Extract the [X, Y] coordinate from the center of the cell holding the provided text.  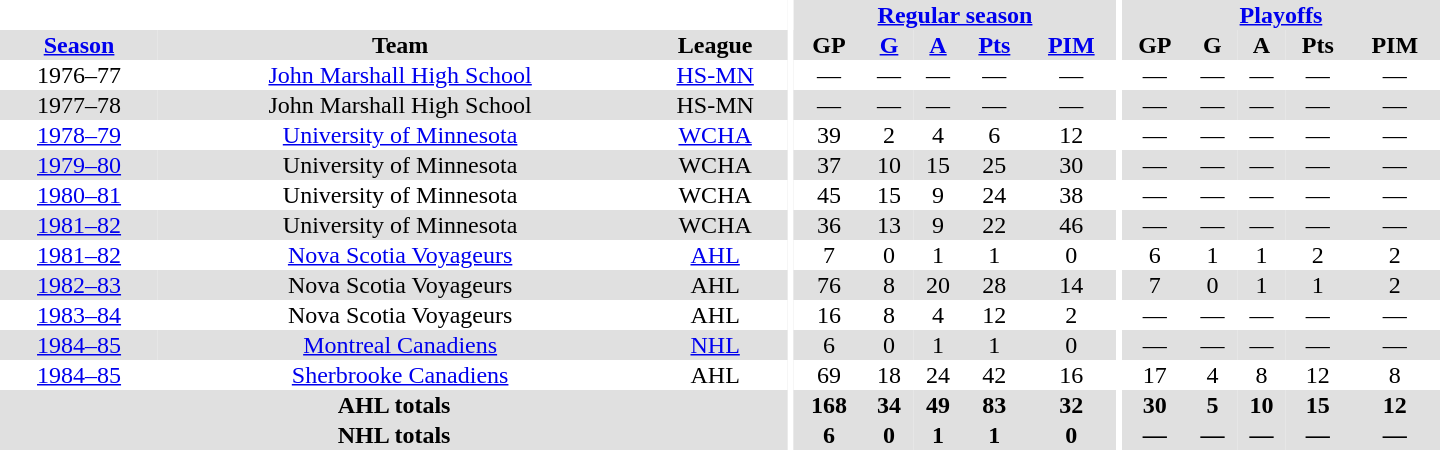
32 [1071, 405]
Montreal Canadiens [400, 345]
42 [995, 375]
34 [888, 405]
1977–78 [79, 105]
20 [938, 285]
1982–83 [79, 285]
168 [830, 405]
18 [888, 375]
1978–79 [79, 135]
46 [1071, 225]
28 [995, 285]
22 [995, 225]
Regular season [956, 15]
AHL totals [394, 405]
14 [1071, 285]
NHL totals [394, 435]
69 [830, 375]
5 [1212, 405]
83 [995, 405]
49 [938, 405]
39 [830, 135]
Sherbrooke Canadiens [400, 375]
17 [1155, 375]
1979–80 [79, 165]
League [715, 45]
13 [888, 225]
Team [400, 45]
36 [830, 225]
1980–81 [79, 195]
37 [830, 165]
1983–84 [79, 315]
76 [830, 285]
25 [995, 165]
Playoffs [1281, 15]
Season [79, 45]
1976–77 [79, 75]
45 [830, 195]
NHL [715, 345]
38 [1071, 195]
